Extract the (X, Y) coordinate from the center of the cell holding the provided text.  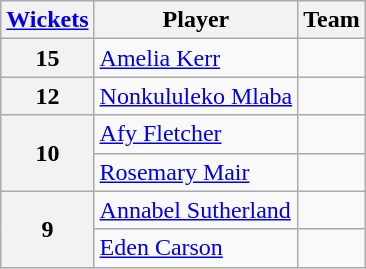
9 (48, 229)
Annabel Sutherland (196, 210)
Player (196, 20)
Eden Carson (196, 248)
10 (48, 153)
Rosemary Mair (196, 172)
Nonkululeko Mlaba (196, 96)
Amelia Kerr (196, 58)
12 (48, 96)
Wickets (48, 20)
Afy Fletcher (196, 134)
Team (332, 20)
15 (48, 58)
